For the text-containing cell, return its midpoint in [X, Y] coordinate format. 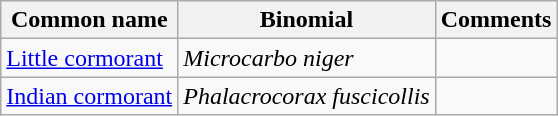
Indian cormorant [90, 96]
Comments [496, 20]
Common name [90, 20]
Little cormorant [90, 58]
Binomial [306, 20]
Microcarbo niger [306, 58]
Phalacrocorax fuscicollis [306, 96]
